Output the (x, y) coordinate of the center of the cell containing the given text.  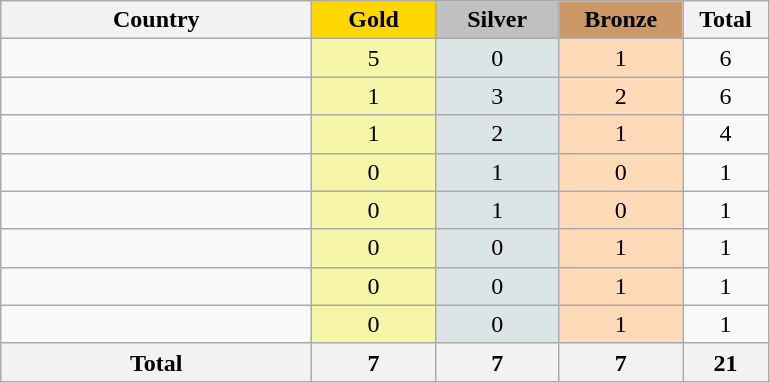
3 (497, 96)
Gold (374, 20)
4 (725, 134)
Bronze (621, 20)
5 (374, 58)
Country (156, 20)
Silver (497, 20)
21 (725, 362)
